Scan for the cell matching the given text and deliver its (x, y) coordinate at center. 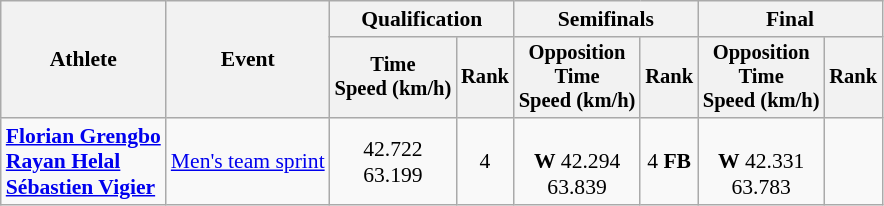
Men's team sprint (248, 162)
Semifinals (606, 19)
Qualification (422, 19)
TimeSpeed (km/h) (394, 78)
W 42.29463.839 (578, 162)
4 FB (669, 162)
4 (485, 162)
Event (248, 60)
Athlete (84, 60)
W 42.33163.783 (762, 162)
42.72263.199 (394, 162)
Florian GrengboRayan HelalSébastien Vigier (84, 162)
Final (790, 19)
